Scan for the cell matching the given text and deliver its [X, Y] coordinate at center. 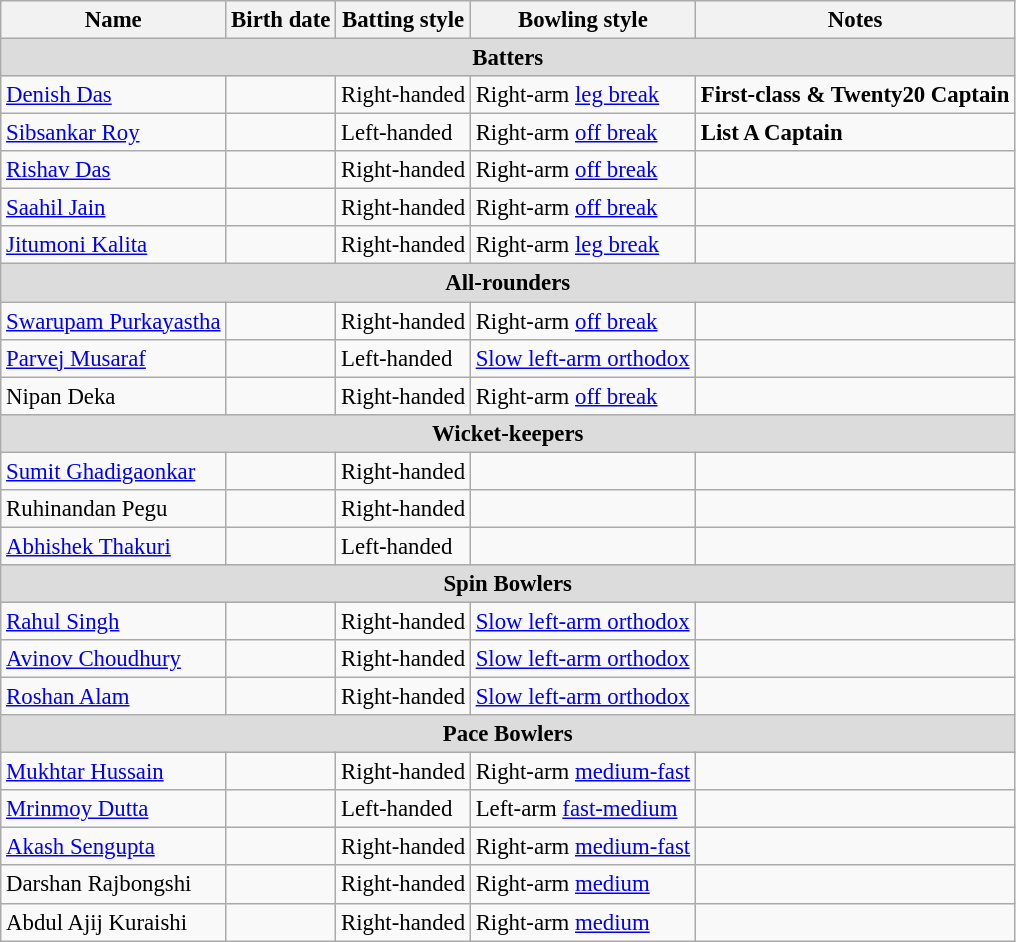
Swarupam Purkayastha [114, 321]
List A Captain [854, 133]
Batting style [404, 20]
Avinov Choudhury [114, 659]
First-class & Twenty20 Captain [854, 95]
Left-arm fast-medium [582, 809]
Rahul Singh [114, 621]
Ruhinandan Pegu [114, 509]
Akash Sengupta [114, 847]
Jitumoni Kalita [114, 245]
Abhishek Thakuri [114, 546]
Darshan Rajbongshi [114, 885]
Nipan Deka [114, 396]
Birth date [281, 20]
Bowling style [582, 20]
Mukhtar Hussain [114, 772]
Denish Das [114, 95]
Abdul Ajij Kuraishi [114, 922]
Sumit Ghadigaonkar [114, 471]
Parvej Musaraf [114, 358]
Saahil Jain [114, 208]
Wicket-keepers [508, 433]
Name [114, 20]
Notes [854, 20]
Rishav Das [114, 170]
Roshan Alam [114, 697]
Mrinmoy Dutta [114, 809]
Sibsankar Roy [114, 133]
Pace Bowlers [508, 734]
Spin Bowlers [508, 584]
Batters [508, 58]
All-rounders [508, 283]
